Return [x, y] of the center of cell containing provided text 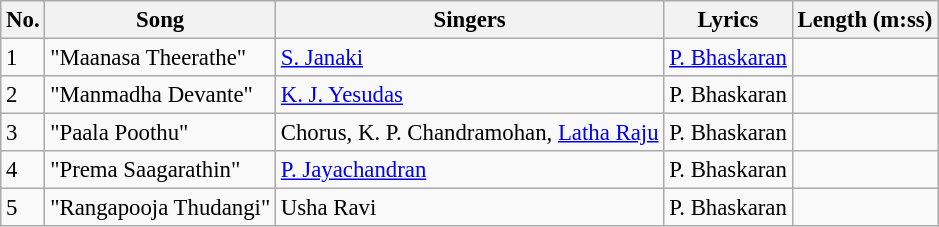
K. J. Yesudas [469, 95]
2 [23, 95]
5 [23, 208]
4 [23, 170]
Lyrics [728, 20]
P. Jayachandran [469, 170]
Song [160, 20]
Usha Ravi [469, 208]
S. Janaki [469, 58]
Chorus, K. P. Chandramohan, Latha Raju [469, 133]
"Prema Saagarathin" [160, 170]
"Maanasa Theerathe" [160, 58]
No. [23, 20]
Length (m:ss) [864, 20]
Singers [469, 20]
1 [23, 58]
"Manmadha Devante" [160, 95]
3 [23, 133]
"Paala Poothu" [160, 133]
"Rangapooja Thudangi" [160, 208]
